For the text-containing cell, return its midpoint in [X, Y] coordinate format. 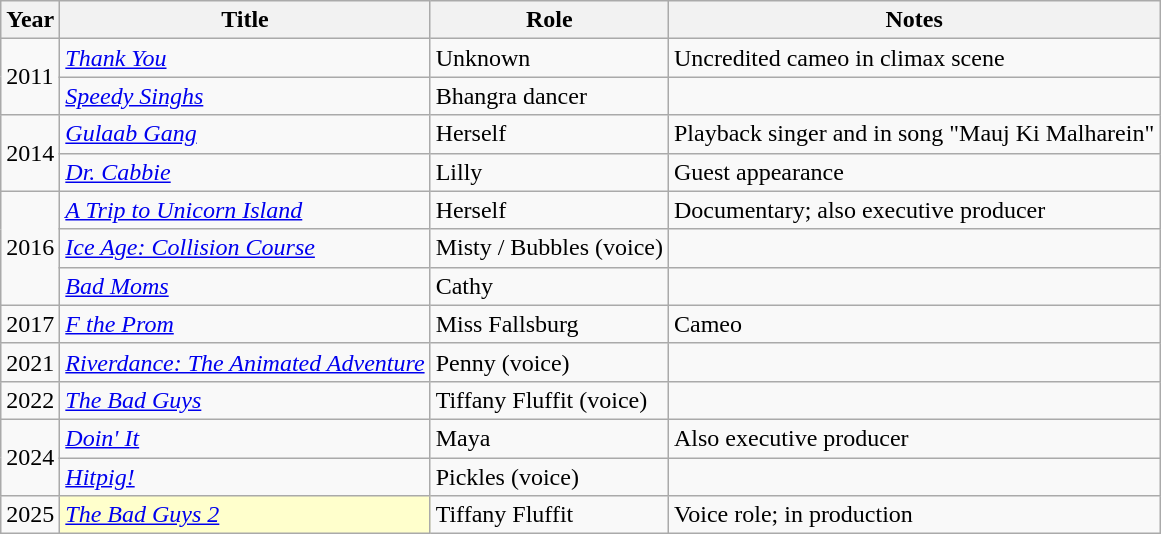
Tiffany Fluffit [549, 515]
2025 [30, 515]
A Trip to Unicorn Island [245, 210]
Dr. Cabbie [245, 172]
Also executive producer [914, 438]
Cathy [549, 286]
2024 [30, 457]
Ice Age: Collision Course [245, 248]
Title [245, 20]
Thank You [245, 58]
Riverdance: The Animated Adventure [245, 362]
Year [30, 20]
Notes [914, 20]
Gulaab Gang [245, 134]
Cameo [914, 324]
Unknown [549, 58]
Playback singer and in song "Mauj Ki Malharein" [914, 134]
Documentary; also executive producer [914, 210]
2011 [30, 77]
Hitpig! [245, 477]
Role [549, 20]
Bhangra dancer [549, 96]
2022 [30, 400]
Maya [549, 438]
Pickles (voice) [549, 477]
Bad Moms [245, 286]
F the Prom [245, 324]
Lilly [549, 172]
Miss Fallsburg [549, 324]
2016 [30, 248]
The Bad Guys 2 [245, 515]
Misty / Bubbles (voice) [549, 248]
Speedy Singhs [245, 96]
2017 [30, 324]
Uncredited cameo in climax scene [914, 58]
2021 [30, 362]
Penny (voice) [549, 362]
Guest appearance [914, 172]
Voice role; in production [914, 515]
Tiffany Fluffit (voice) [549, 400]
Doin' It [245, 438]
The Bad Guys [245, 400]
2014 [30, 153]
